Scan for the cell matching the given text and deliver its (X, Y) coordinate at center. 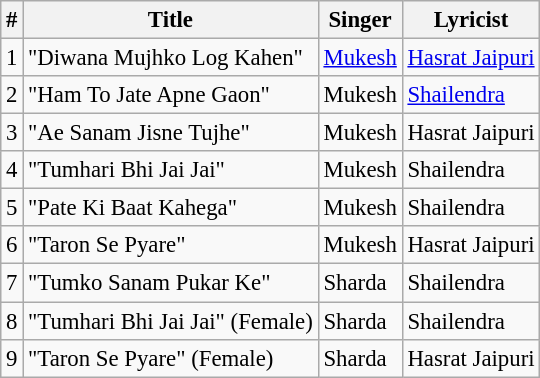
"Diwana Mujhko Log Kahen" (170, 58)
"Ham To Jate Apne Gaon" (170, 95)
9 (12, 358)
"Taron Se Pyare" (Female) (170, 358)
Lyricist (471, 20)
"Tumhari Bhi Jai Jai" (170, 170)
1 (12, 58)
Title (170, 20)
"Taron Se Pyare" (170, 245)
5 (12, 208)
"Tumhari Bhi Jai Jai" (Female) (170, 321)
3 (12, 133)
"Tumko Sanam Pukar Ke" (170, 283)
8 (12, 321)
7 (12, 283)
6 (12, 245)
Singer (360, 20)
2 (12, 95)
"Ae Sanam Jisne Tujhe" (170, 133)
# (12, 20)
4 (12, 170)
"Pate Ki Baat Kahega" (170, 208)
